Determine the (X, Y) coordinate at the center of the cell enclosing the given text.  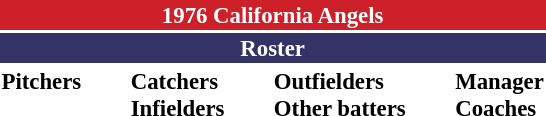
Roster (272, 48)
1976 California Angels (272, 15)
